Pinpoint the cell where the given text exists, returning its [x, y] midpoint coordinate. 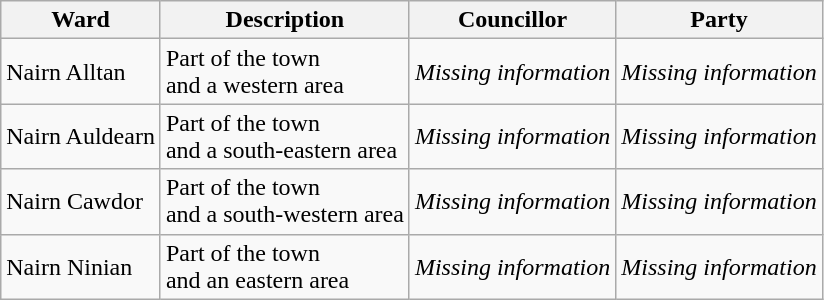
Nairn Cawdor [81, 202]
Nairn Ninian [81, 266]
Part of the town and an eastern area [284, 266]
Councillor [512, 20]
Part of the town and a south-western area [284, 202]
Nairn Auldearn [81, 136]
Ward [81, 20]
Part of the town and a south-eastern area [284, 136]
Description [284, 20]
Nairn Alltan [81, 72]
Part of the town and a western area [284, 72]
Party [719, 20]
